Pinpoint the cell where the given text exists, returning its (X, Y) midpoint coordinate. 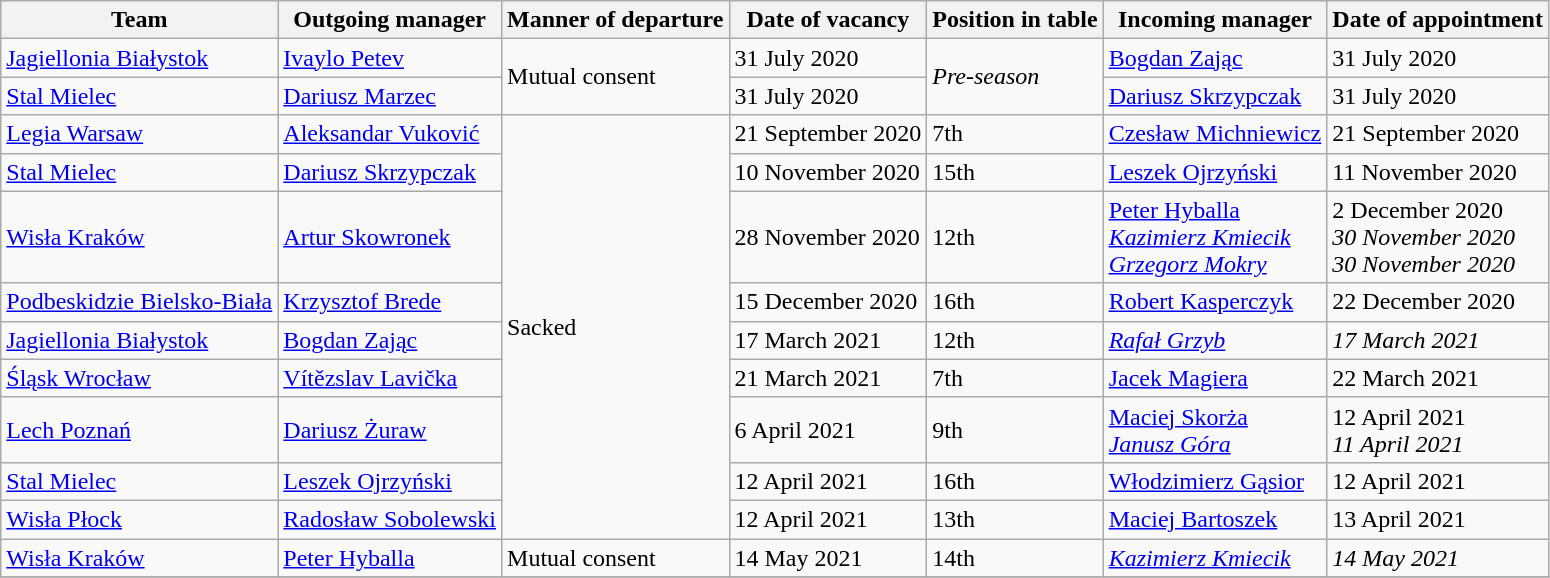
15th (1015, 172)
Jacek Magiera (1215, 378)
12 April 202111 April 2021 (1438, 430)
Maciej Skorża Janusz Góra (1215, 430)
Krzysztof Brede (390, 302)
Dariusz Żuraw (390, 430)
6 April 2021 (828, 430)
Aleksandar Vuković (390, 134)
Outgoing manager (390, 20)
13 April 2021 (1438, 519)
Śląsk Wrocław (140, 378)
Rafał Grzyb (1215, 340)
Podbeskidzie Bielsko-Biała (140, 302)
13th (1015, 519)
11 November 2020 (1438, 172)
Position in table (1015, 20)
Peter Hyballa (390, 557)
22 December 2020 (1438, 302)
Kazimierz Kmiecik (1215, 557)
10 November 2020 (828, 172)
Pre-season (1015, 77)
Ivaylo Petev (390, 58)
Date of appointment (1438, 20)
Date of vacancy (828, 20)
28 November 2020 (828, 237)
Włodzimierz Gąsior (1215, 481)
Lech Poznań (140, 430)
Incoming manager (1215, 20)
21 March 2021 (828, 378)
2 December 202030 November 202030 November 2020 (1438, 237)
Wisła Płock (140, 519)
Team (140, 20)
15 December 2020 (828, 302)
Robert Kasperczyk (1215, 302)
Dariusz Marzec (390, 96)
Peter Hyballa Kazimierz Kmiecik Grzegorz Mokry (1215, 237)
22 March 2021 (1438, 378)
Radosław Sobolewski (390, 519)
Maciej Bartoszek (1215, 519)
Vítězslav Lavička (390, 378)
Artur Skowronek (390, 237)
Manner of departure (616, 20)
Legia Warsaw (140, 134)
Czesław Michniewicz (1215, 134)
14th (1015, 557)
Sacked (616, 327)
9th (1015, 430)
